Provide the [x, y] coordinate of the cell's center where the given text is located.  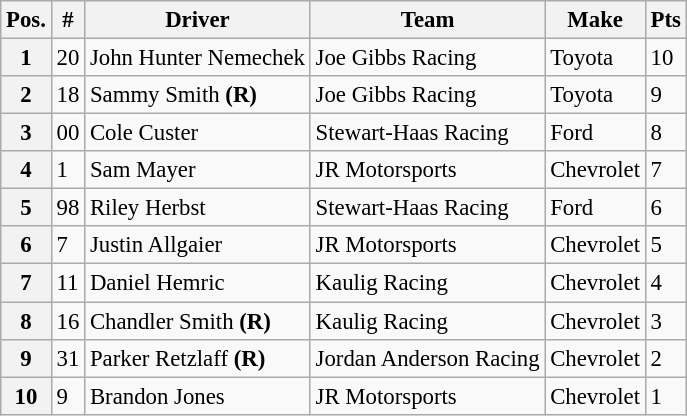
31 [68, 358]
20 [68, 58]
Driver [198, 20]
Parker Retzlaff (R) [198, 358]
Sammy Smith (R) [198, 95]
16 [68, 321]
Riley Herbst [198, 208]
John Hunter Nemechek [198, 58]
# [68, 20]
Daniel Hemric [198, 283]
11 [68, 283]
98 [68, 208]
Team [428, 20]
Sam Mayer [198, 170]
Justin Allgaier [198, 245]
Chandler Smith (R) [198, 321]
Pts [666, 20]
Pos. [26, 20]
00 [68, 133]
Jordan Anderson Racing [428, 358]
Brandon Jones [198, 396]
18 [68, 95]
Cole Custer [198, 133]
Make [595, 20]
